Determine the [x, y] coordinate at the center of the cell enclosing the given text.  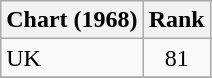
Rank [176, 20]
81 [176, 58]
UK [72, 58]
Chart (1968) [72, 20]
